Extract the (x, y) coordinate from the center of the cell holding the provided text.  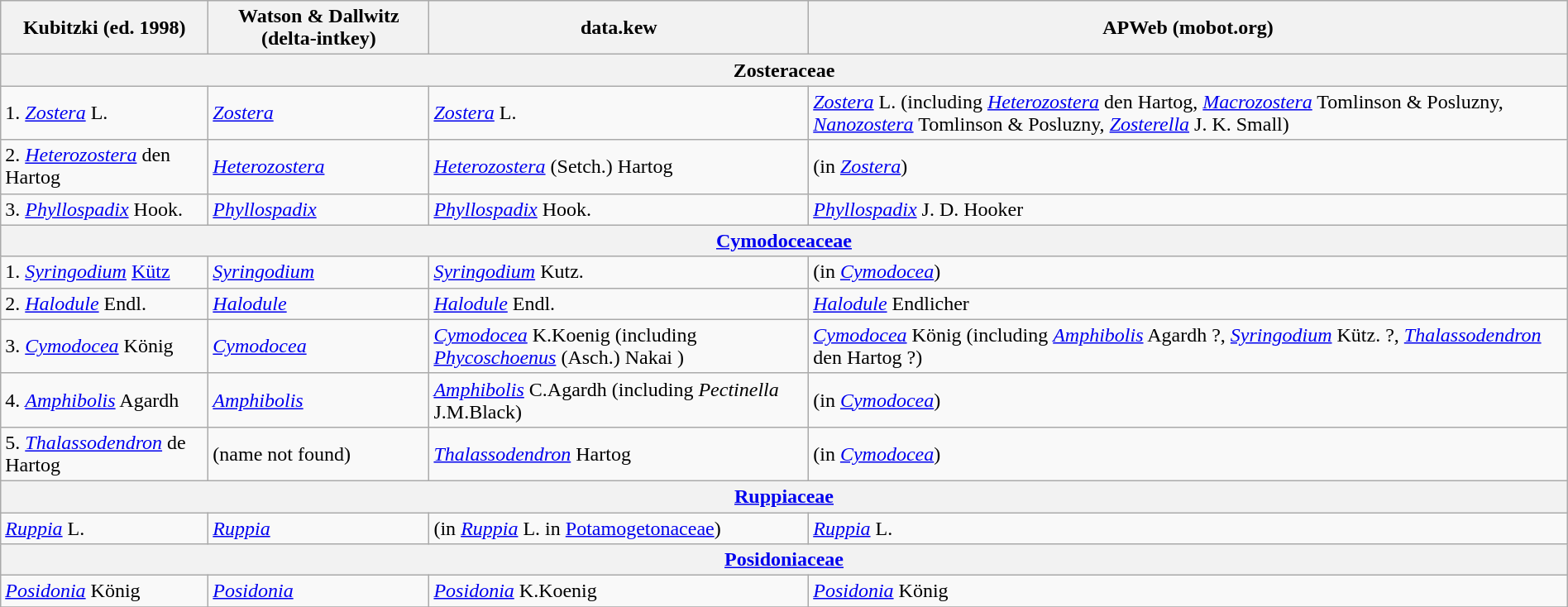
2. Halodule Endl. (104, 303)
Zosteraceae (784, 70)
Cymodocea König (including Amphibolis Agardh ?, Syringodium Kütz. ?, Thalassodendron den Hartog ?) (1188, 346)
Posidoniaceae (784, 560)
Syringodium (319, 272)
Cymodocea K.Koenig (including Phycoschoenus (Asch.) Nakai ) (619, 346)
APWeb (mobot.org) (1188, 28)
Thalassodendron Hartog (619, 453)
Phyllospadix Hook. (619, 209)
Halodule (319, 303)
(in Zostera) (1188, 167)
1. Syringodium Kütz (104, 272)
Cymodoceaceae (784, 241)
4. Amphibolis Agardh (104, 400)
3. Cymodocea König (104, 346)
Ruppia (319, 528)
Posidonia K.Koenig (619, 591)
Posidonia (319, 591)
Halodule Endl. (619, 303)
Ruppiaceae (784, 496)
Heterozostera (319, 167)
1. Zostera L. (104, 112)
Zostera L. (619, 112)
Phyllospadix J. D. Hooker (1188, 209)
Amphibolis (319, 400)
Amphibolis C.Agardh (including Pectinella J.M.Black) (619, 400)
Zostera L. (including Heterozostera den Hartog, Macrozostera Tomlinson & Posluzny, Nanozostera Tomlinson & Posluzny, Zosterella J. K. Small) (1188, 112)
Kubitzki (ed. 1998) (104, 28)
Watson & Dallwitz (delta-intkey) (319, 28)
(name not found) (319, 453)
data.kew (619, 28)
Cymodocea (319, 346)
Heterozostera (Setch.) Hartog (619, 167)
2. Heterozostera den Hartog (104, 167)
Zostera (319, 112)
Halodule Endlicher (1188, 303)
(in Ruppia L. in Potamogetonaceae) (619, 528)
3. Phyllospadix Hook. (104, 209)
Phyllospadix (319, 209)
Syringodium Kutz. (619, 272)
5. Thalassodendron de Hartog (104, 453)
